Provide the (x, y) coordinate of the cell's center where the given text is located.  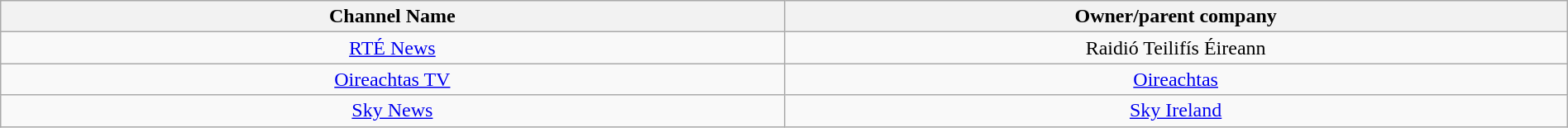
RTÉ News (392, 48)
Oireachtas TV (392, 79)
Sky Ireland (1176, 111)
Sky News (392, 111)
Channel Name (392, 17)
Owner/parent company (1176, 17)
Raidió Teilifís Éireann (1176, 48)
Oireachtas (1176, 79)
